Capture the cell that displays the provided text and extract its (x, y) central coordinate. 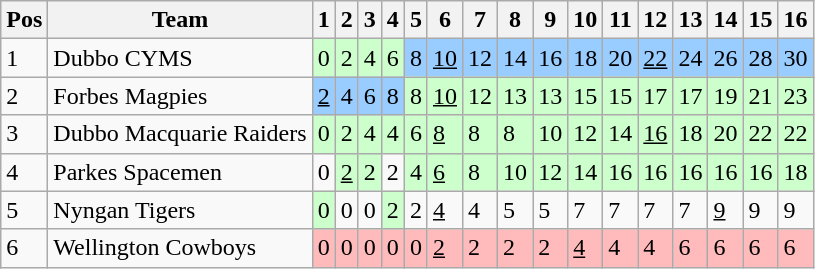
30 (796, 58)
23 (796, 96)
Pos (24, 20)
19 (726, 96)
Team (180, 20)
Nyngan Tigers (180, 210)
26 (726, 58)
28 (760, 58)
24 (690, 58)
Parkes Spacemen (180, 172)
11 (620, 20)
Forbes Magpies (180, 96)
21 (760, 96)
Wellington Cowboys (180, 248)
Dubbo CYMS (180, 58)
Dubbo Macquarie Raiders (180, 134)
